Identify which cell holds the provided text, then report its (x, y) central coordinate. 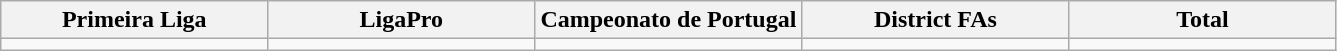
LigaPro (402, 20)
Campeonato de Portugal (668, 20)
Primeira Liga (134, 20)
District FAs (936, 20)
Total (1202, 20)
